Provide the (X, Y) coordinate of the cell's center where the given text is located.  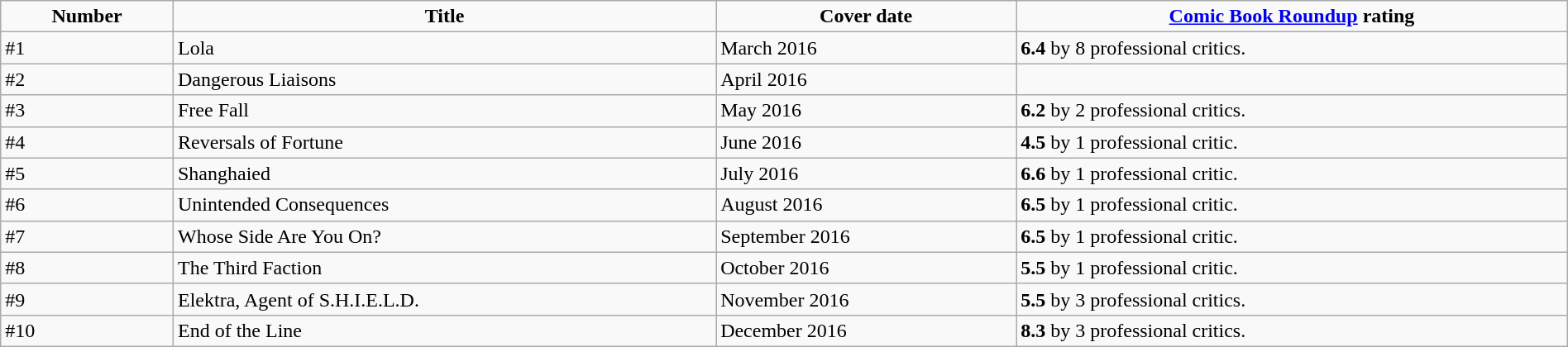
Dangerous Liaisons (444, 79)
5.5 by 3 professional critics. (1292, 299)
October 2016 (867, 268)
Number (88, 17)
Comic Book Roundup rating (1292, 17)
March 2016 (867, 48)
#2 (88, 79)
May 2016 (867, 111)
Title (444, 17)
#9 (88, 299)
Free Fall (444, 111)
August 2016 (867, 205)
December 2016 (867, 330)
6.2 by 2 professional critics. (1292, 111)
Elektra, Agent of S.H.I.E.L.D. (444, 299)
6.4 by 8 professional critics. (1292, 48)
Reversals of Fortune (444, 142)
Lola (444, 48)
#3 (88, 111)
#10 (88, 330)
#6 (88, 205)
#5 (88, 173)
#4 (88, 142)
Cover date (867, 17)
June 2016 (867, 142)
#1 (88, 48)
8.3 by 3 professional critics. (1292, 330)
#8 (88, 268)
Shanghaied (444, 173)
4.5 by 1 professional critic. (1292, 142)
September 2016 (867, 236)
Whose Side Are You On? (444, 236)
#7 (88, 236)
5.5 by 1 professional critic. (1292, 268)
End of the Line (444, 330)
6.6 by 1 professional critic. (1292, 173)
April 2016 (867, 79)
July 2016 (867, 173)
Unintended Consequences (444, 205)
November 2016 (867, 299)
The Third Faction (444, 268)
